Locate the cell with the specified text and output its [x, y] center coordinate. 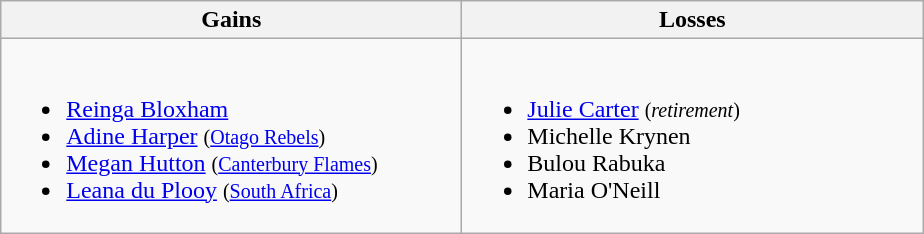
Gains [232, 20]
Reinga BloxhamAdine Harper (Otago Rebels)Megan Hutton (Canterbury Flames)Leana du Plooy (South Africa) [232, 136]
Julie Carter (retirement)Michelle KrynenBulou RabukaMaria O'Neill [692, 136]
Losses [692, 20]
